Provide the [X, Y] coordinate of the cell's center where the given text is located.  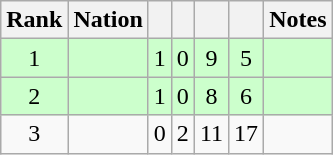
11 [211, 134]
9 [211, 58]
3 [34, 134]
Notes [298, 20]
Nation [108, 20]
5 [246, 58]
Rank [34, 20]
6 [246, 96]
17 [246, 134]
8 [211, 96]
